Return [X, Y] of the center of cell containing provided text 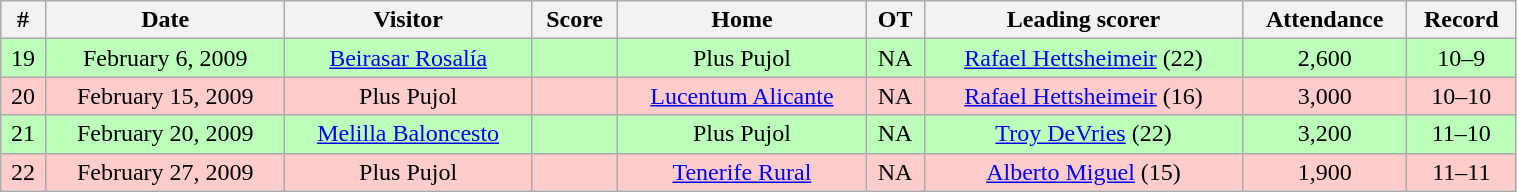
11–11 [1462, 172]
February 6, 2009 [165, 58]
20 [24, 96]
Rafael Hettsheimeir (22) [1084, 58]
Leading scorer [1084, 20]
Melilla Baloncesto [408, 134]
Troy DeVries (22) [1084, 134]
Lucentum Alicante [742, 96]
February 15, 2009 [165, 96]
10–9 [1462, 58]
Score [574, 20]
OT [895, 20]
Visitor [408, 20]
February 27, 2009 [165, 172]
3,200 [1325, 134]
10–10 [1462, 96]
Attendance [1325, 20]
19 [24, 58]
3,000 [1325, 96]
Beirasar Rosalía [408, 58]
Rafael Hettsheimeir (16) [1084, 96]
Record [1462, 20]
Tenerife Rural [742, 172]
22 [24, 172]
Alberto Miguel (15) [1084, 172]
February 20, 2009 [165, 134]
# [24, 20]
1,900 [1325, 172]
21 [24, 134]
2,600 [1325, 58]
Home [742, 20]
Date [165, 20]
11–10 [1462, 134]
